Scan for the cell matching the given text and deliver its (X, Y) coordinate at center. 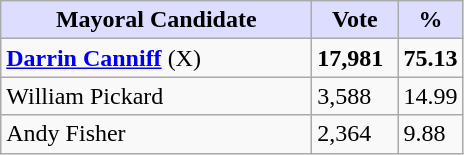
% (430, 20)
William Pickard (156, 96)
Mayoral Candidate (156, 20)
75.13 (430, 58)
Andy Fisher (156, 134)
2,364 (355, 134)
Darrin Canniff (X) (156, 58)
Vote (355, 20)
14.99 (430, 96)
17,981 (355, 58)
3,588 (355, 96)
9.88 (430, 134)
